For the text-containing cell, return its midpoint in [x, y] coordinate format. 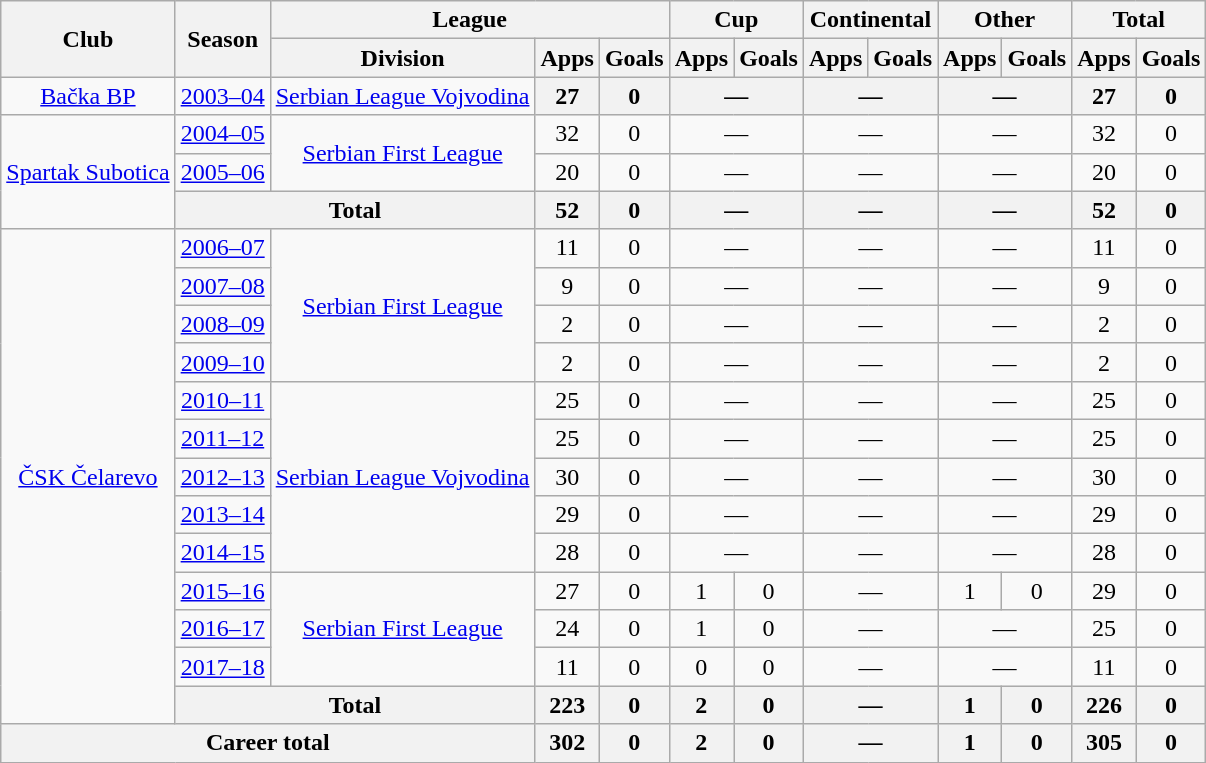
2009–10 [222, 362]
2004–05 [222, 134]
ČSK Čelarevo [88, 476]
2013–14 [222, 515]
2008–09 [222, 324]
2012–13 [222, 477]
2011–12 [222, 438]
Continental [870, 20]
Bačka BP [88, 96]
2015–16 [222, 591]
2005–06 [222, 172]
Cup [736, 20]
Career total [268, 743]
226 [1104, 705]
Club [88, 39]
2007–08 [222, 286]
24 [567, 629]
League [470, 20]
Season [222, 39]
305 [1104, 743]
2016–17 [222, 629]
2017–18 [222, 667]
223 [567, 705]
Other [1005, 20]
2010–11 [222, 400]
302 [567, 743]
2014–15 [222, 553]
2006–07 [222, 248]
Spartak Subotica [88, 172]
Division [402, 58]
2003–04 [222, 96]
